Capture the cell that displays the provided text and extract its (x, y) central coordinate. 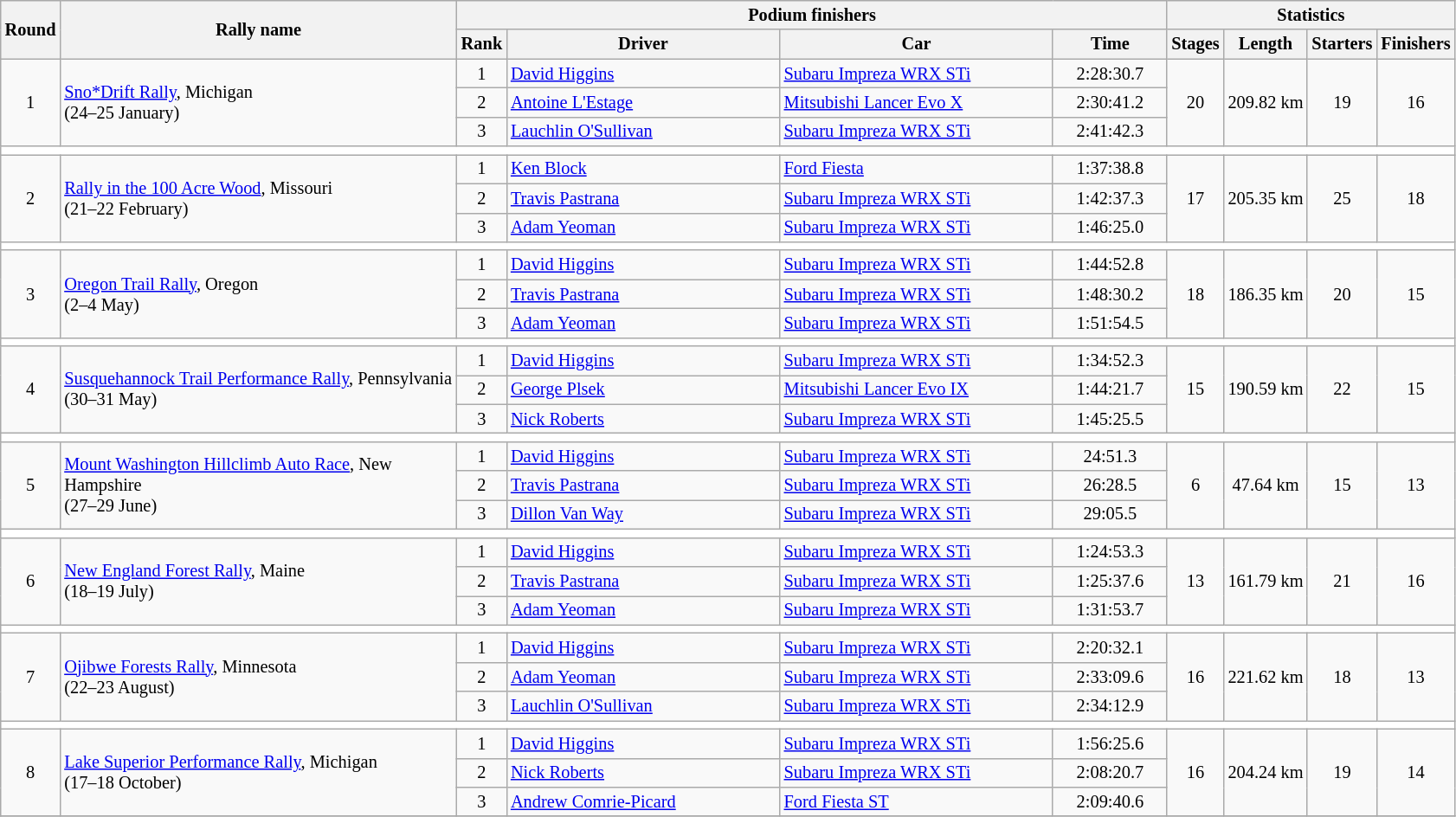
1:56:25.6 (1110, 743)
1:48:30.2 (1110, 294)
186.35 km (1266, 294)
Oregon Trail Rally, Oregon(2–4 May) (258, 294)
21 (1342, 582)
Lake Superior Performance Rally, Michigan(17–18 October) (258, 772)
1:24:53.3 (1110, 552)
1:34:52.3 (1110, 361)
Rally name (258, 29)
29:05.5 (1110, 514)
Ken Block (643, 169)
2:30:41.2 (1110, 102)
Sno*Drift Rally, Michigan(24–25 January) (258, 102)
24:51.3 (1110, 456)
George Plsek (643, 389)
New England Forest Rally, Maine(18–19 July) (258, 582)
Length (1266, 44)
2:08:20.7 (1110, 773)
47.64 km (1266, 485)
1:44:52.8 (1110, 265)
Ford Fiesta ST (917, 801)
Ford Fiesta (917, 169)
2:28:30.7 (1110, 74)
1:46:25.0 (1110, 228)
Stages (1195, 44)
190.59 km (1266, 389)
205.35 km (1266, 197)
2:34:12.9 (1110, 706)
161.79 km (1266, 582)
Andrew Comrie-Picard (643, 801)
Antoine L'Estage (643, 102)
1:42:37.3 (1110, 198)
2:33:09.6 (1110, 677)
1:44:21.7 (1110, 389)
8 (31, 772)
Round (31, 29)
Dillon Van Way (643, 514)
2:09:40.6 (1110, 801)
204.24 km (1266, 772)
26:28.5 (1110, 486)
209.82 km (1266, 102)
1:45:25.5 (1110, 419)
17 (1195, 197)
1:25:37.6 (1110, 581)
Statistics (1311, 15)
25 (1342, 197)
Mitsubishi Lancer Evo X (917, 102)
Mitsubishi Lancer Evo IX (917, 389)
22 (1342, 389)
7 (31, 677)
14 (1415, 772)
1:51:54.5 (1110, 323)
5 (31, 485)
221.62 km (1266, 677)
2:20:32.1 (1110, 647)
Time (1110, 44)
Driver (643, 44)
Ojibwe Forests Rally, Minnesota(22–23 August) (258, 677)
1:31:53.7 (1110, 610)
Mount Washington Hillclimb Auto Race, New Hampshire(27–29 June) (258, 485)
Finishers (1415, 44)
2:41:42.3 (1110, 132)
Car (917, 44)
Starters (1342, 44)
1:37:38.8 (1110, 169)
Rally in the 100 Acre Wood, Missouri(21–22 February) (258, 197)
Susquehannock Trail Performance Rally, Pennsylvania(30–31 May) (258, 389)
4 (31, 389)
Rank (481, 44)
Podium finishers (812, 15)
